Locate the cell with the specified text and output its [X, Y] center coordinate. 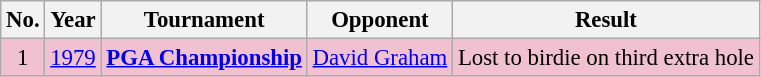
Opponent [380, 20]
1979 [73, 58]
1 [23, 58]
Tournament [204, 20]
David Graham [380, 58]
Result [606, 20]
PGA Championship [204, 58]
Year [73, 20]
No. [23, 20]
Lost to birdie on third extra hole [606, 58]
